Locate the cell with the specified text and output its (X, Y) center coordinate. 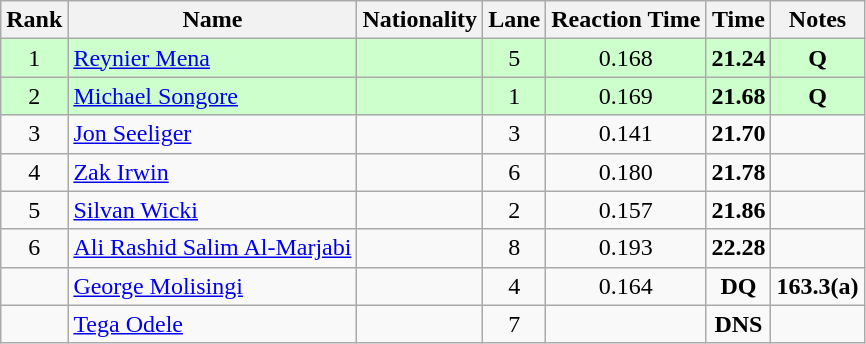
0.169 (626, 96)
Rank (34, 20)
21.78 (738, 172)
Reynier Mena (212, 58)
21.86 (738, 210)
Ali Rashid Salim Al-Marjabi (212, 248)
7 (514, 324)
0.157 (626, 210)
Zak Irwin (212, 172)
Notes (818, 20)
DQ (738, 286)
Michael Songore (212, 96)
0.180 (626, 172)
Silvan Wicki (212, 210)
163.3(a) (818, 286)
Reaction Time (626, 20)
Time (738, 20)
8 (514, 248)
Tega Odele (212, 324)
0.164 (626, 286)
Name (212, 20)
21.24 (738, 58)
Nationality (420, 20)
0.141 (626, 134)
DNS (738, 324)
Lane (514, 20)
0.168 (626, 58)
22.28 (738, 248)
Jon Seeliger (212, 134)
21.70 (738, 134)
21.68 (738, 96)
0.193 (626, 248)
George Molisingi (212, 286)
